For the text-containing cell, return its midpoint in [X, Y] coordinate format. 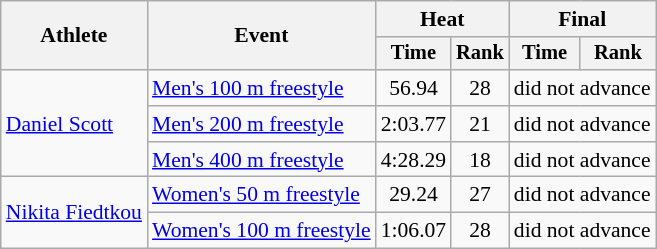
Men's 400 m freestyle [262, 160]
18 [480, 160]
21 [480, 124]
4:28.29 [414, 160]
Event [262, 36]
29.24 [414, 195]
Heat [442, 19]
Daniel Scott [74, 124]
Women's 100 m freestyle [262, 231]
Athlete [74, 36]
1:06.07 [414, 231]
56.94 [414, 88]
Nikita Fiedtkou [74, 212]
Women's 50 m freestyle [262, 195]
Men's 100 m freestyle [262, 88]
27 [480, 195]
Final [582, 19]
Men's 200 m freestyle [262, 124]
2:03.77 [414, 124]
